Determine the [X, Y] coordinate at the center of the cell enclosing the given text.  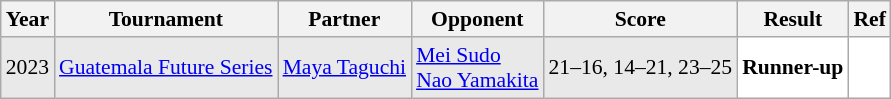
Year [28, 19]
Runner-up [792, 68]
Score [641, 19]
Opponent [477, 19]
Ref [869, 19]
Tournament [166, 19]
2023 [28, 68]
Guatemala Future Series [166, 68]
Mei Sudo Nao Yamakita [477, 68]
Maya Taguchi [345, 68]
Result [792, 19]
21–16, 14–21, 23–25 [641, 68]
Partner [345, 19]
